Return (x, y) of the center of cell containing provided text 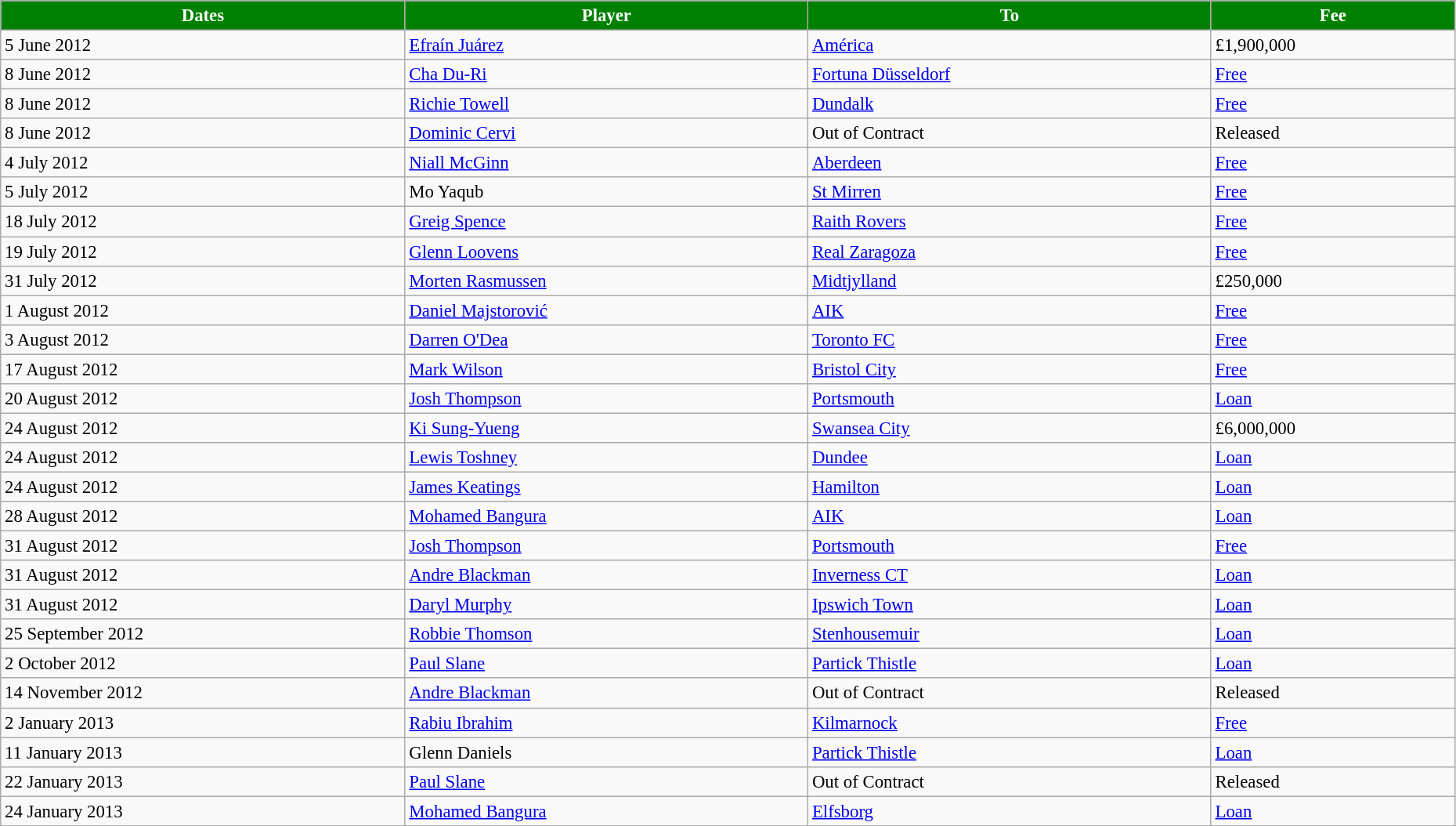
Raith Rovers (1010, 222)
Dominic Cervi (606, 133)
25 September 2012 (203, 634)
14 November 2012 (203, 694)
Richie Towell (606, 104)
3 August 2012 (203, 339)
20 August 2012 (203, 399)
£1,900,000 (1333, 45)
Bristol City (1010, 369)
Real Zaragoza (1010, 252)
St Mirren (1010, 192)
Hamilton (1010, 487)
5 June 2012 (203, 45)
Daniel Majstorović (606, 310)
Daryl Murphy (606, 605)
Kilmarnock (1010, 723)
Ki Sung-Yueng (606, 428)
Niall McGinn (606, 163)
Inverness CT (1010, 575)
22 January 2013 (203, 781)
América (1010, 45)
1 August 2012 (203, 310)
Dundee (1010, 458)
18 July 2012 (203, 222)
Glenn Daniels (606, 752)
2 October 2012 (203, 664)
5 July 2012 (203, 192)
24 January 2013 (203, 811)
Darren O'Dea (606, 339)
Mark Wilson (606, 369)
Efraín Juárez (606, 45)
Midtjylland (1010, 281)
Morten Rasmussen (606, 281)
£6,000,000 (1333, 428)
Rabiu Ibrahim (606, 723)
Lewis Toshney (606, 458)
4 July 2012 (203, 163)
11 January 2013 (203, 752)
28 August 2012 (203, 516)
Cha Du-Ri (606, 74)
To (1010, 16)
Glenn Loovens (606, 252)
Ipswich Town (1010, 605)
19 July 2012 (203, 252)
Mo Yaqub (606, 192)
Robbie Thomson (606, 634)
Fee (1333, 16)
Player (606, 16)
Stenhousemuir (1010, 634)
Swansea City (1010, 428)
Fortuna Düsseldorf (1010, 74)
17 August 2012 (203, 369)
2 January 2013 (203, 723)
James Keatings (606, 487)
£250,000 (1333, 281)
31 July 2012 (203, 281)
Greig Spence (606, 222)
Elfsborg (1010, 811)
Dates (203, 16)
Dundalk (1010, 104)
Aberdeen (1010, 163)
Toronto FC (1010, 339)
